Locate the cell with the specified text and output its [X, Y] center coordinate. 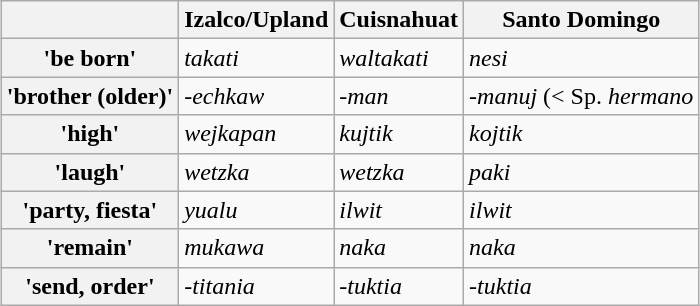
'high' [90, 134]
Izalco/Upland [256, 20]
Cuisnahuat [399, 20]
-man [399, 96]
nesi [582, 58]
'brother (older)' [90, 96]
'laugh' [90, 172]
'party, fiesta' [90, 210]
'remain' [90, 248]
wejkapan [256, 134]
Santo Domingo [582, 20]
kujtik [399, 134]
takati [256, 58]
-manuj (< Sp. hermano [582, 96]
waltakati [399, 58]
-echkaw [256, 96]
yualu [256, 210]
-titania [256, 286]
'be born' [90, 58]
kojtik [582, 134]
'send, order' [90, 286]
mukawa [256, 248]
paki [582, 172]
